Determine the [X, Y] coordinate at the center of the cell enclosing the given text.  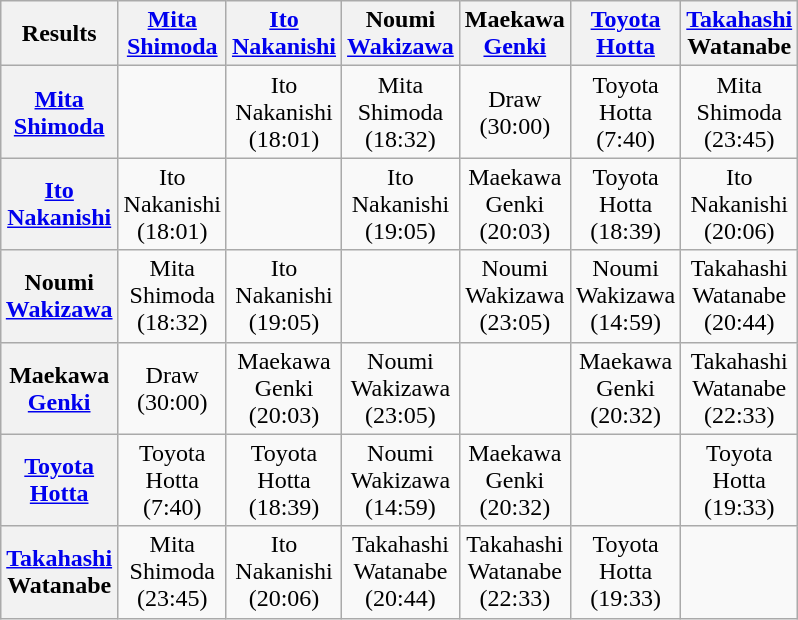
Results [59, 34]
